Determine the [x, y] coordinate at the center of the cell enclosing the given text.  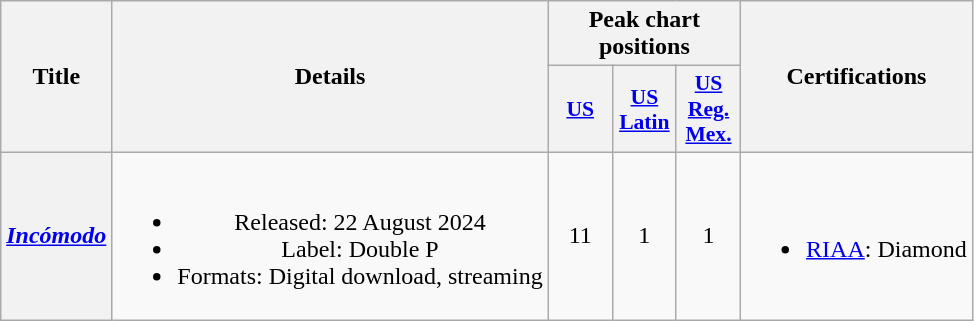
USLatin [644, 110]
Peak chart positions [644, 34]
11 [580, 236]
US [580, 110]
Title [56, 77]
Incómodo [56, 236]
USReg.Mex. [708, 110]
Released: 22 August 2024Label: Double PFormats: Digital download, streaming [330, 236]
Details [330, 77]
RIAA: Diamond [857, 236]
Certifications [857, 77]
